Extract the [x, y] coordinate from the center of the cell holding the provided text.  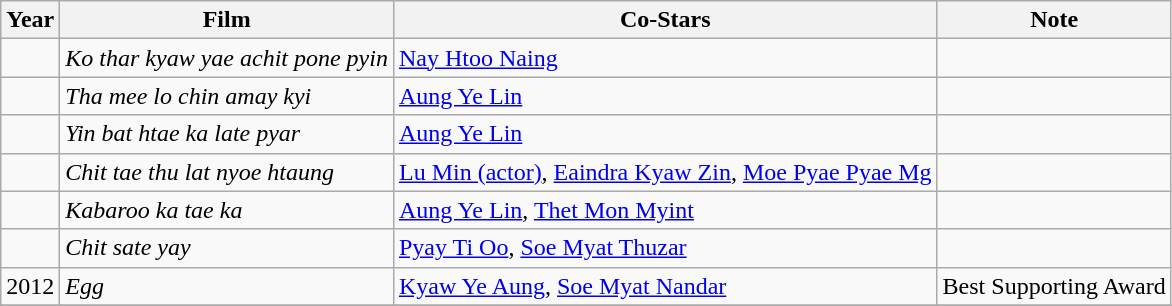
Nay Htoo Naing [665, 58]
Pyay Ti Oo, Soe Myat Thuzar [665, 248]
Egg [227, 286]
Film [227, 20]
Kabaroo ka tae ka [227, 210]
Best Supporting Award [1054, 286]
Chit sate yay [227, 248]
Note [1054, 20]
Kyaw Ye Aung, Soe Myat Nandar [665, 286]
Yin bat htae ka late pyar [227, 134]
Ko thar kyaw yae achit pone pyin [227, 58]
Chit tae thu lat nyoe htaung [227, 172]
Co-Stars [665, 20]
Year [30, 20]
2012 [30, 286]
Aung Ye Lin, Thet Mon Myint [665, 210]
Lu Min (actor), Eaindra Kyaw Zin, Moe Pyae Pyae Mg [665, 172]
Tha mee lo chin amay kyi [227, 96]
